Find where the given text appears and provide that cell's center as (X, Y) coordinate. 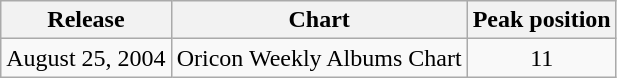
August 25, 2004 (86, 58)
Chart (319, 20)
11 (542, 58)
Oricon Weekly Albums Chart (319, 58)
Release (86, 20)
Peak position (542, 20)
